Pinpoint the cell where the given text exists, returning its (x, y) midpoint coordinate. 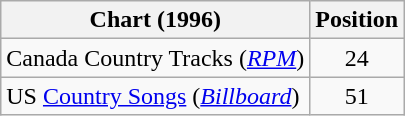
51 (357, 96)
Canada Country Tracks (RPM) (156, 58)
US Country Songs (Billboard) (156, 96)
Chart (1996) (156, 20)
24 (357, 58)
Position (357, 20)
